Capture the cell that displays the provided text and extract its (x, y) central coordinate. 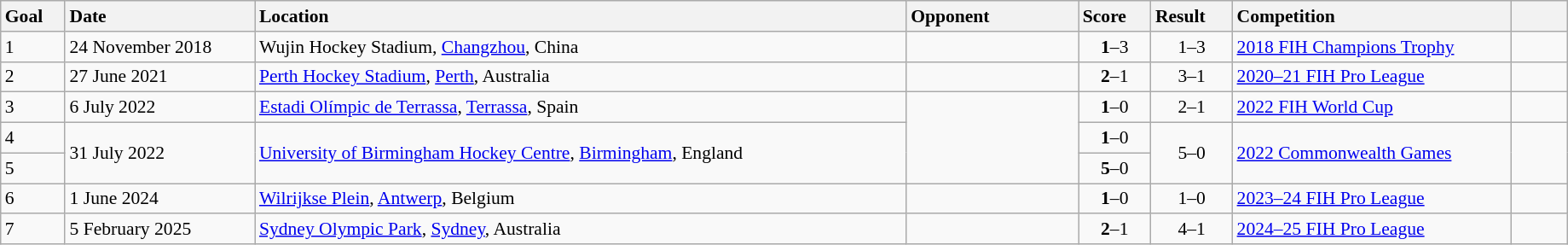
Wujin Hockey Stadium, Changzhou, China (581, 47)
4 (33, 138)
6 July 2022 (159, 108)
Estadi Olímpic de Terrassa, Terrassa, Spain (581, 108)
1 (33, 47)
2018 FIH Champions Trophy (1373, 47)
1 June 2024 (159, 199)
2022 Commonwealth Games (1373, 154)
Opponent (992, 16)
3–1 (1192, 77)
5 February 2025 (159, 230)
27 June 2021 (159, 77)
2022 FIH World Cup (1373, 108)
2023–24 FIH Pro League (1373, 199)
Wilrijkse Plein, Antwerp, Belgium (581, 199)
2020–21 FIH Pro League (1373, 77)
3 (33, 108)
Location (581, 16)
31 July 2022 (159, 154)
5 (33, 168)
7 (33, 230)
24 November 2018 (159, 47)
Date (159, 16)
University of Birmingham Hockey Centre, Birmingham, England (581, 154)
Competition (1373, 16)
Score (1115, 16)
6 (33, 199)
Result (1192, 16)
Goal (33, 16)
4–1 (1192, 230)
Perth Hockey Stadium, Perth, Australia (581, 77)
Sydney Olympic Park, Sydney, Australia (581, 230)
2024–25 FIH Pro League (1373, 230)
2 (33, 77)
